Identify which cell holds the provided text, then report its (X, Y) central coordinate. 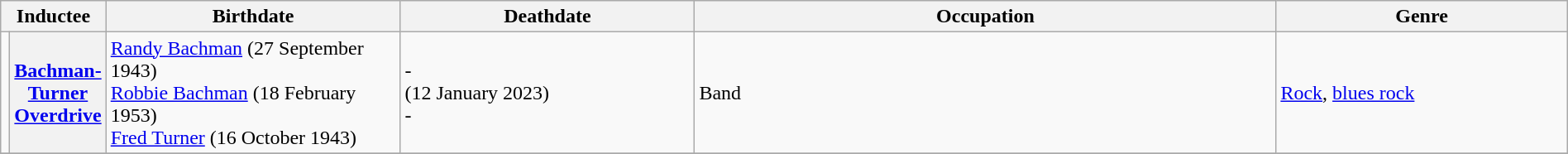
Band (986, 93)
Deathdate (547, 17)
Randy Bachman (27 September 1943) Robbie Bachman (18 February 1953) Fred Turner (16 October 1943) (253, 93)
Genre (1422, 17)
Inductee (53, 17)
- (12 January 2023) - (547, 93)
Rock, blues rock (1422, 93)
Bachman-Turner Overdrive (58, 93)
Occupation (986, 17)
Birthdate (253, 17)
